Pinpoint the cell where the given text exists, returning its (x, y) midpoint coordinate. 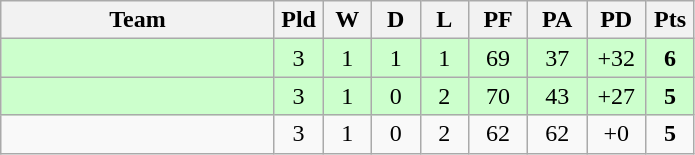
+32 (616, 58)
+0 (616, 134)
6 (670, 58)
L (444, 20)
Pts (670, 20)
+27 (616, 96)
W (348, 20)
PD (616, 20)
Team (138, 20)
43 (558, 96)
PF (498, 20)
PA (558, 20)
37 (558, 58)
69 (498, 58)
Pld (298, 20)
D (396, 20)
70 (498, 96)
